Identify which cell holds the provided text, then report its (X, Y) central coordinate. 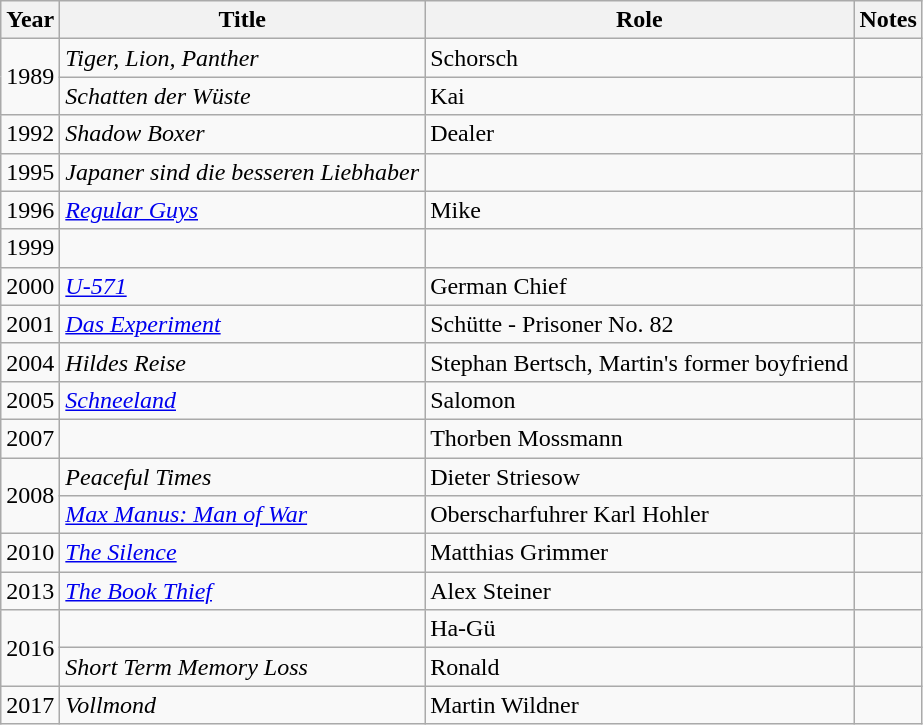
2017 (30, 705)
1996 (30, 210)
German Chief (640, 286)
The Book Thief (242, 591)
Max Manus: Man of War (242, 515)
Schorsch (640, 58)
Stephan Bertsch, Martin's former boyfriend (640, 362)
Regular Guys (242, 210)
Shadow Boxer (242, 134)
Mike (640, 210)
Salomon (640, 400)
1989 (30, 77)
Kai (640, 96)
Dealer (640, 134)
1995 (30, 172)
2000 (30, 286)
Martin Wildner (640, 705)
Matthias Grimmer (640, 553)
Dieter Striesow (640, 477)
1992 (30, 134)
2001 (30, 324)
Schneeland (242, 400)
Alex Steiner (640, 591)
Ha-Gü (640, 629)
The Silence (242, 553)
Vollmond (242, 705)
Year (30, 20)
Schütte - Prisoner No. 82 (640, 324)
Peaceful Times (242, 477)
Ronald (640, 667)
1999 (30, 248)
2016 (30, 648)
Oberscharfuhrer Karl Hohler (640, 515)
Title (242, 20)
Japaner sind die besseren Liebhaber (242, 172)
2007 (30, 438)
Tiger, Lion, Panther (242, 58)
Schatten der Wüste (242, 96)
2008 (30, 496)
2005 (30, 400)
U-571 (242, 286)
2004 (30, 362)
2013 (30, 591)
Hildes Reise (242, 362)
Notes (888, 20)
Role (640, 20)
Das Experiment (242, 324)
2010 (30, 553)
Thorben Mossmann (640, 438)
Short Term Memory Loss (242, 667)
